Pinpoint the cell where the given text exists, returning its (X, Y) midpoint coordinate. 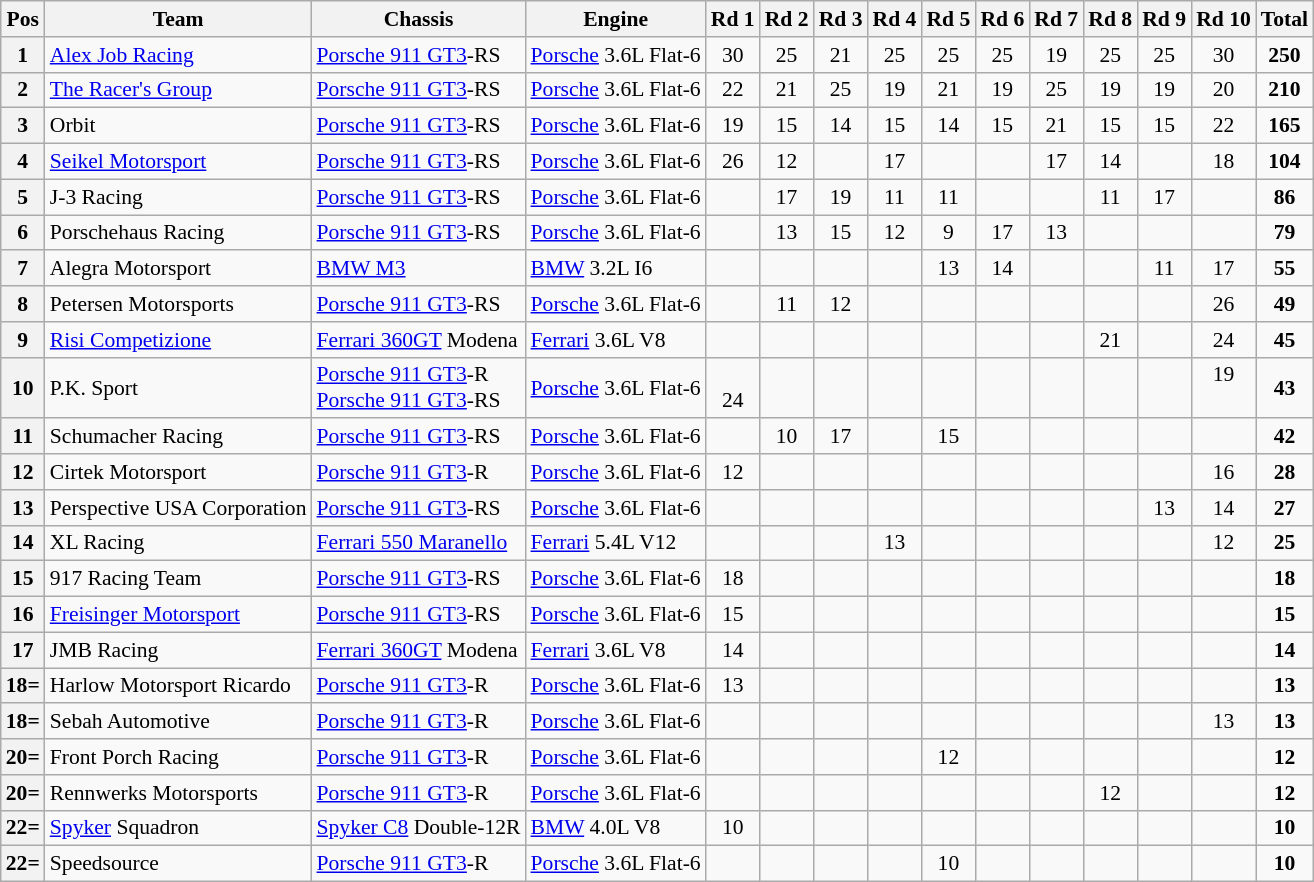
6 (23, 233)
Spyker C8 Double-12R (419, 828)
Total (1284, 19)
49 (1284, 304)
Team (178, 19)
Alegra Motorsport (178, 269)
79 (1284, 233)
Pos (23, 19)
104 (1284, 162)
165 (1284, 126)
Rd 10 (1224, 19)
20 (1224, 90)
55 (1284, 269)
BMW 4.0L V8 (616, 828)
8 (23, 304)
45 (1284, 340)
Rd 9 (1164, 19)
2 (23, 90)
Seikel Motorsport (178, 162)
43 (1284, 388)
28 (1284, 472)
27 (1284, 508)
Freisinger Motorsport (178, 615)
BMW M3 (419, 269)
Chassis (419, 19)
Rd 8 (1110, 19)
Rd 3 (841, 19)
Front Porch Racing (178, 757)
Porschehaus Racing (178, 233)
250 (1284, 55)
86 (1284, 197)
Ferrari 5.4L V12 (616, 543)
Cirtek Motorsport (178, 472)
P.K. Sport (178, 388)
7 (23, 269)
XL Racing (178, 543)
Rd 5 (948, 19)
Orbit (178, 126)
Harlow Motorsport Ricardo (178, 686)
917 Racing Team (178, 579)
Sebah Automotive (178, 722)
The Racer's Group (178, 90)
Engine (616, 19)
Rennwerks Motorsports (178, 793)
Spyker Squadron (178, 828)
Speedsource (178, 864)
3 (23, 126)
Ferrari 550 Maranello (419, 543)
210 (1284, 90)
Rd 4 (895, 19)
Schumacher Racing (178, 437)
Rd 7 (1056, 19)
Rd 1 (733, 19)
JMB Racing (178, 650)
Risi Competizione (178, 340)
Alex Job Racing (178, 55)
Rd 2 (787, 19)
BMW 3.2L I6 (616, 269)
1 (23, 55)
42 (1284, 437)
5 (23, 197)
Rd 6 (1002, 19)
J-3 Racing (178, 197)
4 (23, 162)
Porsche 911 GT3-RPorsche 911 GT3-RS (419, 388)
Perspective USA Corporation (178, 508)
Petersen Motorsports (178, 304)
